Detect which cell encompasses the target text, then output its [X, Y] center coordinate. 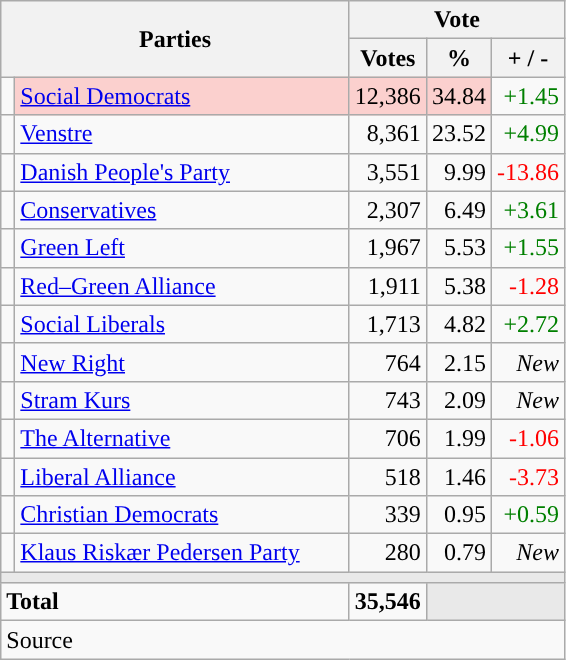
6.49 [458, 210]
Stram Kurs [182, 400]
12,386 [388, 96]
34.84 [458, 96]
+0.59 [528, 515]
9.99 [458, 172]
35,546 [388, 602]
Conservatives [182, 210]
706 [388, 438]
Total [176, 602]
+2.72 [528, 324]
1.46 [458, 477]
Klaus Riskær Pedersen Party [182, 553]
Christian Democrats [182, 515]
+1.45 [528, 96]
2.15 [458, 362]
0.95 [458, 515]
Social Liberals [182, 324]
Liberal Alliance [182, 477]
743 [388, 400]
Vote [456, 20]
5.38 [458, 286]
8,361 [388, 134]
+3.61 [528, 210]
Venstre [182, 134]
Green Left [182, 248]
Social Democrats [182, 96]
764 [388, 362]
+4.99 [528, 134]
+1.55 [528, 248]
0.79 [458, 553]
Red–Green Alliance [182, 286]
1.99 [458, 438]
1,911 [388, 286]
1,713 [388, 324]
-13.86 [528, 172]
New Right [182, 362]
Parties [176, 39]
280 [388, 553]
-3.73 [528, 477]
% [458, 58]
339 [388, 515]
2.09 [458, 400]
+ / - [528, 58]
Source [283, 640]
2,307 [388, 210]
4.82 [458, 324]
5.53 [458, 248]
3,551 [388, 172]
The Alternative [182, 438]
-1.28 [528, 286]
1,967 [388, 248]
518 [388, 477]
Danish People's Party [182, 172]
Votes [388, 58]
-1.06 [528, 438]
23.52 [458, 134]
